Scan for the cell matching the given text and deliver its [x, y] coordinate at center. 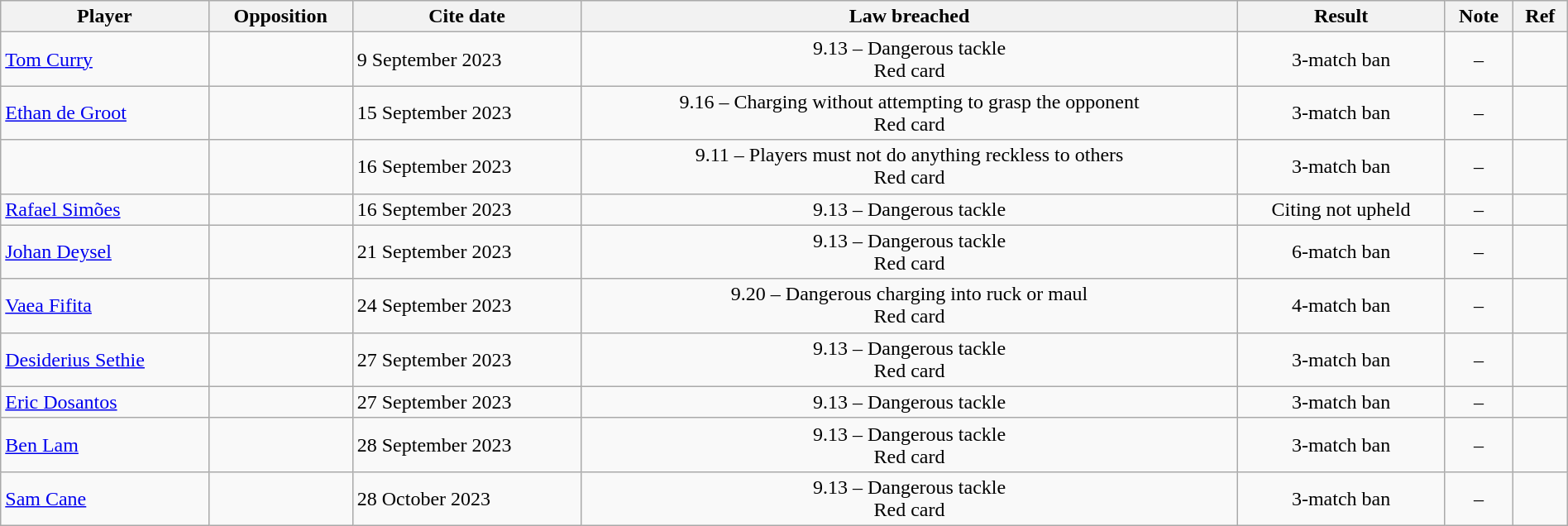
28 September 2023 [466, 445]
Sam Cane [104, 498]
21 September 2023 [466, 251]
9 September 2023 [466, 60]
4-match ban [1341, 306]
Player [104, 17]
Ref [1540, 17]
15 September 2023 [466, 112]
Vaea Fifita [104, 306]
Johan Deysel [104, 251]
24 September 2023 [466, 306]
Law breached [910, 17]
9.20 – Dangerous charging into ruck or maulRed card [910, 306]
Opposition [280, 17]
Result [1341, 17]
9.11 – Players must not do anything reckless to othersRed card [910, 167]
Citing not upheld [1341, 209]
28 October 2023 [466, 498]
Ben Lam [104, 445]
Eric Dosantos [104, 402]
Ethan de Groot [104, 112]
9.16 – Charging without attempting to grasp the opponentRed card [910, 112]
6-match ban [1341, 251]
Desiderius Sethie [104, 359]
Cite date [466, 17]
Note [1479, 17]
Tom Curry [104, 60]
Rafael Simões [104, 209]
